Capture the cell that displays the provided text and extract its [X, Y] central coordinate. 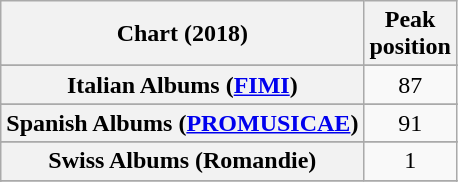
Swiss Albums (Romandie) [182, 161]
1 [410, 161]
Italian Albums (FIMI) [182, 85]
Chart (2018) [182, 34]
Peak position [410, 34]
Spanish Albums (PROMUSICAE) [182, 123]
91 [410, 123]
87 [410, 85]
